Provide the (X, Y) coordinate of the cell's center where the given text is located.  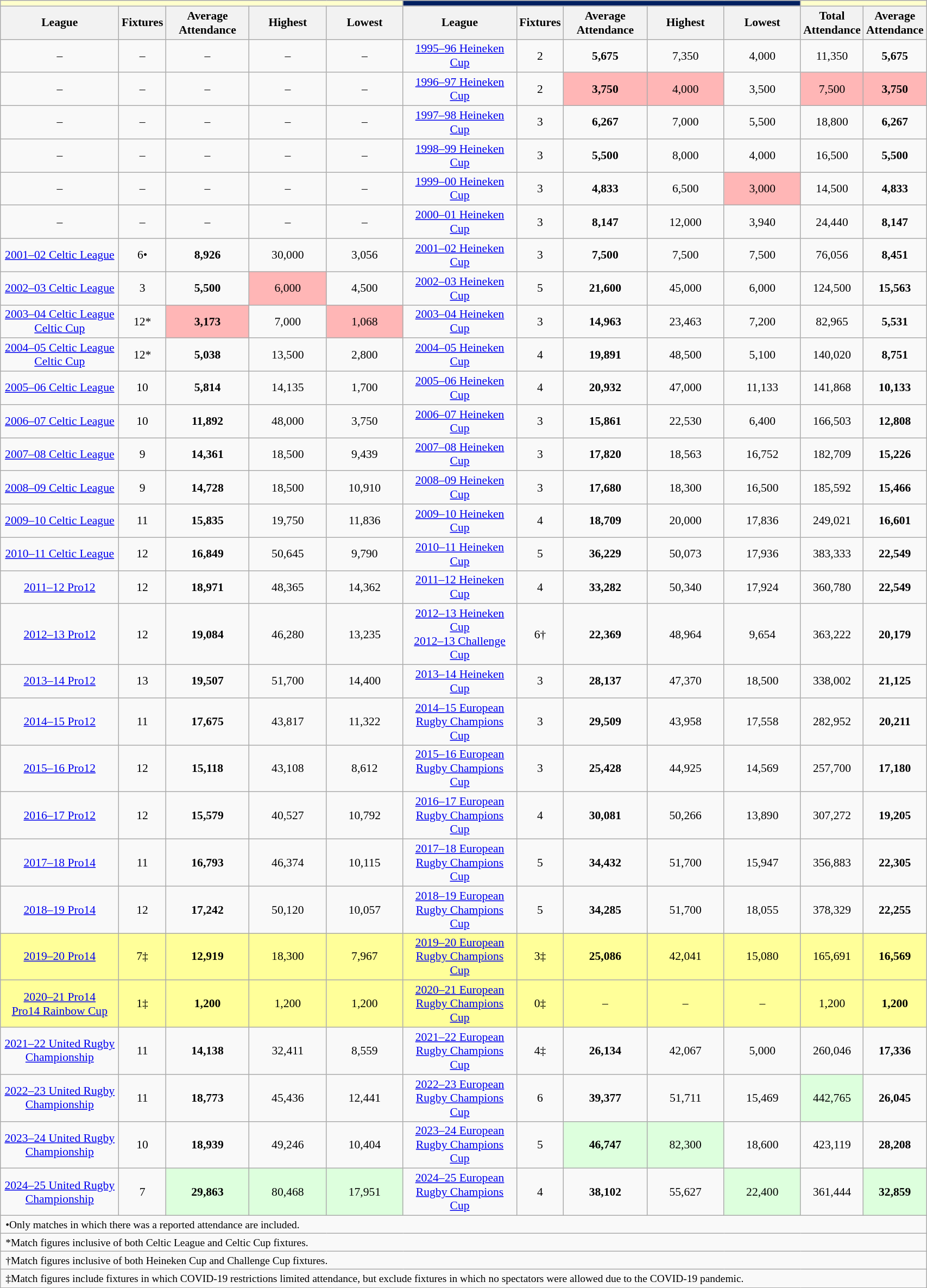
3,500 (762, 89)
383,333 (832, 554)
16,849 (207, 554)
423,119 (832, 1145)
14,963 (605, 322)
26,134 (605, 1051)
2023–24 United Rugby Championship (60, 1145)
42,067 (685, 1051)
1,700 (365, 388)
185,592 (832, 488)
29,509 (605, 721)
17,558 (762, 721)
20,932 (605, 388)
18,773 (207, 1098)
50,340 (685, 587)
15,947 (762, 863)
2004–05 Heineken Cup (459, 355)
28,208 (895, 1145)
2018–19 European Rugby Champions Cup (459, 909)
3,940 (762, 222)
39,377 (605, 1098)
363,222 (832, 634)
2014–15 European Rugby Champions Cup (459, 721)
5,038 (207, 355)
48,365 (288, 587)
141,868 (832, 388)
19,507 (207, 681)
2001–02 Celtic League (60, 255)
9,439 (365, 454)
47,370 (685, 681)
48,000 (288, 422)
29,863 (207, 1192)
48,964 (685, 634)
12,441 (365, 1098)
2011–12 Heineken Cup (459, 587)
76,056 (832, 255)
16,569 (895, 957)
360,780 (832, 587)
15,466 (895, 488)
2017–18 European Rugby Champions Cup (459, 863)
12,000 (685, 222)
25,086 (605, 957)
378,329 (832, 909)
30,081 (605, 816)
15,080 (762, 957)
14,569 (762, 768)
5,000 (762, 1051)
20,000 (685, 520)
2015–16 Pro12 (60, 768)
•Only matches in which there was a reported attendance are included. (464, 1224)
20,211 (895, 721)
282,952 (832, 721)
11,133 (762, 388)
2007–08 Celtic League (60, 454)
6,500 (685, 189)
2007–08 Heineken Cup (459, 454)
2011–12 Pro12 (60, 587)
25,428 (605, 768)
7 (142, 1192)
32,411 (288, 1051)
21,600 (605, 288)
307,272 (832, 816)
6 (540, 1098)
2015–16 European Rugby Champions Cup (459, 768)
17,242 (207, 909)
2005–06 Heineken Cup (459, 388)
46,280 (288, 634)
338,002 (832, 681)
18,563 (685, 454)
14,728 (207, 488)
22,369 (605, 634)
6• (142, 255)
47,000 (685, 388)
12,919 (207, 957)
12,808 (895, 422)
3,173 (207, 322)
15,563 (895, 288)
15,118 (207, 768)
2019–20 Pro14 (60, 957)
9,654 (762, 634)
2009–10 Celtic League (60, 520)
18,800 (832, 123)
13,500 (288, 355)
13,890 (762, 816)
1,068 (365, 322)
2005–06 Celtic League (60, 388)
5,814 (207, 388)
18,600 (762, 1145)
2008–09 Heineken Cup (459, 488)
21,125 (895, 681)
22,255 (895, 909)
6† (540, 634)
8,751 (895, 355)
10,057 (365, 909)
2003–04 Heineken Cup (459, 322)
2,800 (365, 355)
22,400 (762, 1192)
43,958 (685, 721)
2004–05 Celtic League Celtic Cup (60, 355)
15,861 (605, 422)
18,971 (207, 587)
2010–11 Celtic League (60, 554)
15,226 (895, 454)
36,229 (605, 554)
10,404 (365, 1145)
9,790 (365, 554)
17,675 (207, 721)
24,440 (832, 222)
*Match figures inclusive of both Celtic League and Celtic Cup fixtures. (464, 1243)
13,235 (365, 634)
3,000 (762, 189)
14,362 (365, 587)
82,965 (832, 322)
2006–07 Heineken Cup (459, 422)
2009–10 Heineken Cup (459, 520)
11,322 (365, 721)
2006–07 Celtic League (60, 422)
30,000 (288, 255)
46,374 (288, 863)
19,750 (288, 520)
14,500 (832, 189)
1999–00 Heineken Cup (459, 189)
182,709 (832, 454)
16,793 (207, 863)
2012–13 Heineken Cup 2012–13 Challenge Cup (459, 634)
17,924 (762, 587)
44,925 (685, 768)
17,936 (762, 554)
15,835 (207, 520)
10,133 (895, 388)
11,350 (832, 55)
2019–20 European Rugby Champions Cup (459, 957)
45,436 (288, 1098)
2008–09 Celtic League (60, 488)
2001–02 Heineken Cup (459, 255)
55,627 (685, 1192)
1996–97 Heineken Cup (459, 89)
140,020 (832, 355)
19,205 (895, 816)
1997–98 Heineken Cup (459, 123)
11,836 (365, 520)
33,282 (605, 587)
49,246 (288, 1145)
8,000 (685, 155)
51,711 (685, 1098)
2010–11 Heineken Cup (459, 554)
2020–21 European Rugby Champions Cup (459, 1004)
2016–17 European Rugby Champions Cup (459, 816)
17,836 (762, 520)
165,691 (832, 957)
6,400 (762, 422)
20,179 (895, 634)
442,765 (832, 1098)
2012–13 Pro12 (60, 634)
28,137 (605, 681)
2002–03 Celtic League (60, 288)
7,350 (685, 55)
14,135 (288, 388)
50,266 (685, 816)
43,817 (288, 721)
8,559 (365, 1051)
1995–96 Heineken Cup (459, 55)
48,500 (685, 355)
2017–18 Pro14 (60, 863)
17,180 (895, 768)
5,100 (762, 355)
19,891 (605, 355)
3‡ (540, 957)
124,500 (832, 288)
0‡ (540, 1004)
80,468 (288, 1192)
8,451 (895, 255)
257,700 (832, 768)
2016–17 Pro12 (60, 816)
361,444 (832, 1192)
14,138 (207, 1051)
2014–15 Pro12 (60, 721)
15,469 (762, 1098)
2003–04 Celtic League Celtic Cup (60, 322)
17,951 (365, 1192)
2023–24 European Rugby Champions Cup (459, 1145)
22,530 (685, 422)
3,056 (365, 255)
50,073 (685, 554)
2013–14 Heineken Cup (459, 681)
13 (142, 681)
2018–19 Pro14 (60, 909)
11,892 (207, 422)
23,463 (685, 322)
16,752 (762, 454)
34,432 (605, 863)
10,115 (365, 863)
Total Attendance (832, 23)
7‡ (142, 957)
4‡ (540, 1051)
249,021 (832, 520)
19,084 (207, 634)
18,709 (605, 520)
15,579 (207, 816)
17,336 (895, 1051)
43,108 (288, 768)
2002–03 Heineken Cup (459, 288)
50,120 (288, 909)
22,305 (895, 863)
2022–23 United Rugby Championship (60, 1098)
17,680 (605, 488)
50,645 (288, 554)
1‡ (142, 1004)
7,200 (762, 322)
10,910 (365, 488)
1998–99 Heineken Cup (459, 155)
2021–22 European Rugby Champions Cup (459, 1051)
7,967 (365, 957)
166,503 (832, 422)
42,041 (685, 957)
2000–01 Heineken Cup (459, 222)
18,055 (762, 909)
2022–23 European Rugby Champions Cup (459, 1098)
32,859 (895, 1192)
4,500 (365, 288)
8,926 (207, 255)
260,046 (832, 1051)
5,531 (895, 322)
2024–25 United Rugby Championship (60, 1192)
8,612 (365, 768)
40,527 (288, 816)
26,045 (895, 1098)
46,747 (605, 1145)
14,361 (207, 454)
2013–14 Pro12 (60, 681)
38,102 (605, 1192)
2021–22 United Rugby Championship (60, 1051)
45,000 (685, 288)
16,601 (895, 520)
17,820 (605, 454)
2020–21 Pro14 Pro14 Rainbow Cup (60, 1004)
82,300 (685, 1145)
356,883 (832, 863)
†Match figures inclusive of both Heineken Cup and Challenge Cup fixtures. (464, 1260)
2024–25 European Rugby Champions Cup (459, 1192)
34,285 (605, 909)
14,400 (365, 681)
10,792 (365, 816)
18,939 (207, 1145)
